Extract the [X, Y] coordinate from the center of the cell holding the provided text.  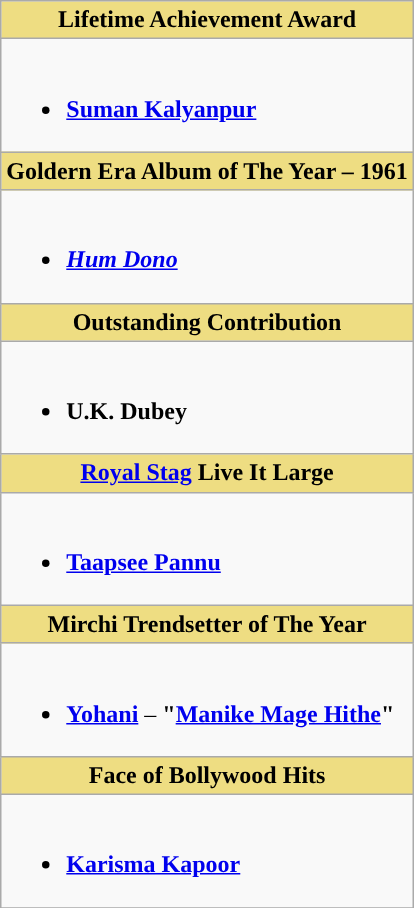
Royal Stag Live It Large [208, 473]
U.K. Dubey [208, 398]
Suman Kalyanpur [208, 96]
Taapsee Pannu [208, 548]
Karisma Kapoor [208, 850]
Outstanding Contribution [208, 322]
Hum Dono [208, 246]
Mirchi Trendsetter of The Year [208, 624]
Goldern Era Album of The Year – 1961 [208, 171]
Yohani – "Manike Mage Hithe" [208, 700]
Lifetime Achievement Award [208, 20]
Face of Bollywood Hits [208, 775]
